Return (x, y) of the center of cell containing provided text 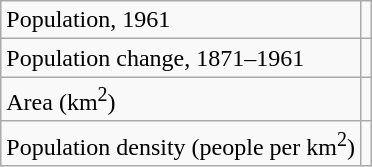
Population density (people per km2) (181, 144)
Area (km2) (181, 100)
Population change, 1871–1961 (181, 58)
Population, 1961 (181, 20)
